Determine the (X, Y) coordinate at the center of the cell enclosing the given text.  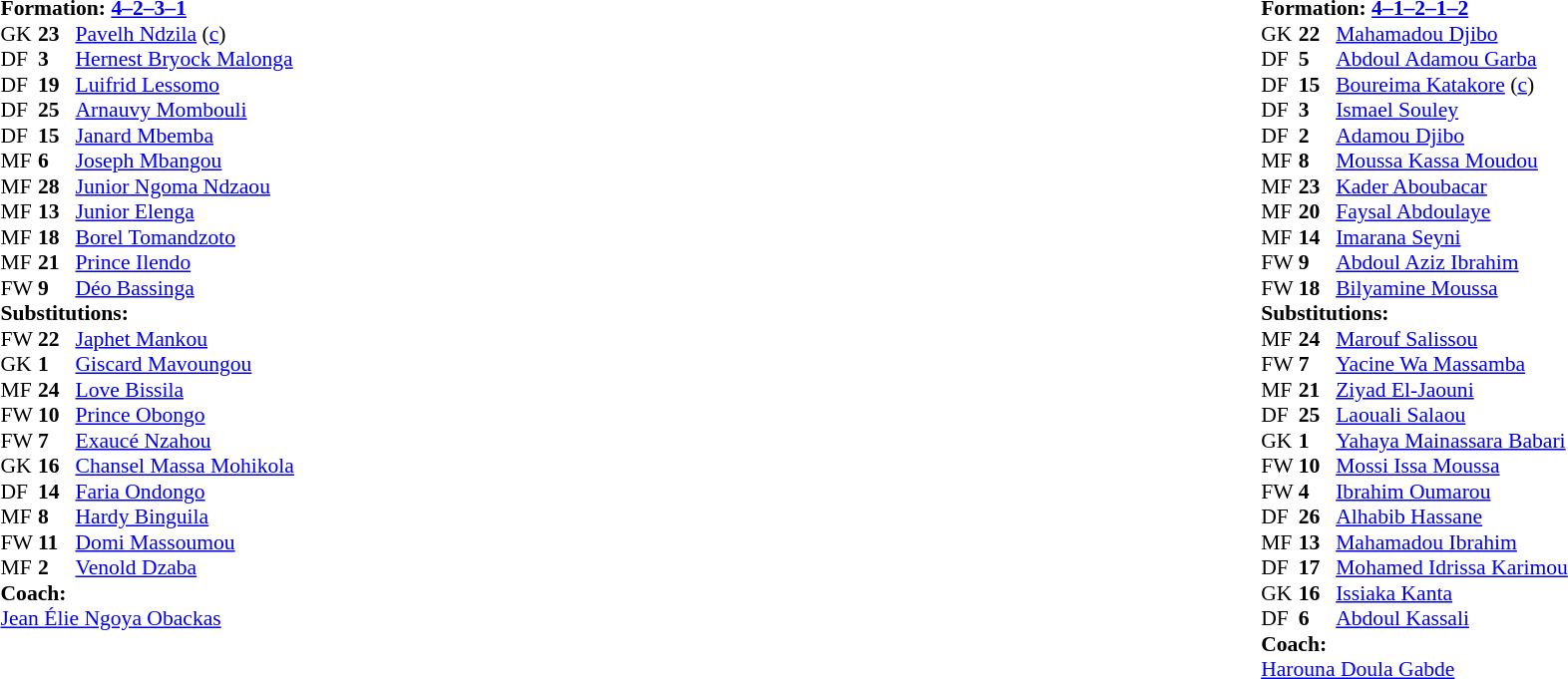
Bilyamine Moussa (1452, 288)
Junior Ngoma Ndzaou (186, 186)
Alhabib Hassane (1452, 517)
28 (57, 186)
Junior Elenga (186, 212)
Joseph Mbangou (186, 161)
Mohamed Idrissa Karimou (1452, 567)
Japhet Mankou (186, 339)
Déo Bassinga (186, 288)
Domi Massoumou (186, 542)
Jean Élie Ngoya Obackas (147, 619)
Love Bissila (186, 390)
Kader Aboubacar (1452, 186)
Borel Tomandzoto (186, 237)
5 (1318, 59)
Hernest Bryock Malonga (186, 59)
Laouali Salaou (1452, 416)
Moussa Kassa Moudou (1452, 161)
11 (57, 542)
Giscard Mavoungou (186, 364)
Faria Ondongo (186, 492)
Mahamadou Djibo (1452, 34)
Prince Obongo (186, 416)
26 (1318, 517)
Yacine Wa Massamba (1452, 364)
Prince Ilendo (186, 262)
17 (1318, 567)
Mahamadou Ibrahim (1452, 542)
Janard Mbemba (186, 136)
Abdoul Aziz Ibrahim (1452, 262)
Issiaka Kanta (1452, 593)
Chansel Massa Mohikola (186, 466)
Yahaya Mainassara Babari (1452, 441)
Ziyad El-Jaouni (1452, 390)
Ibrahim Oumarou (1452, 492)
Adamou Djibo (1452, 136)
Mossi Issa Moussa (1452, 466)
Luifrid Lessomo (186, 85)
Marouf Salissou (1452, 339)
Abdoul Kassali (1452, 619)
Arnauvy Mombouli (186, 111)
4 (1318, 492)
19 (57, 85)
Venold Dzaba (186, 567)
Ismael Souley (1452, 111)
Exaucé Nzahou (186, 441)
Faysal Abdoulaye (1452, 212)
Boureima Katakore (c) (1452, 85)
Pavelh Ndzila (c) (186, 34)
Hardy Binguila (186, 517)
Imarana Seyni (1452, 237)
Abdoul Adamou Garba (1452, 59)
20 (1318, 212)
